Locate the cell with the specified text and output its [x, y] center coordinate. 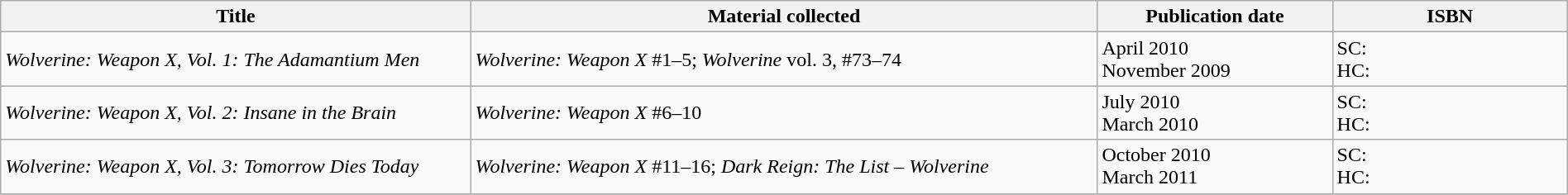
ISBN [1450, 17]
Material collected [784, 17]
Wolverine: Weapon X, Vol. 2: Insane in the Brain [236, 112]
Title [236, 17]
July 2010March 2010 [1215, 112]
Wolverine: Weapon X #1–5; Wolverine vol. 3, #73–74 [784, 59]
Wolverine: Weapon X #11–16; Dark Reign: The List – Wolverine [784, 167]
Wolverine: Weapon X #6–10 [784, 112]
Publication date [1215, 17]
Wolverine: Weapon X, Vol. 3: Tomorrow Dies Today [236, 167]
October 2010March 2011 [1215, 167]
April 2010November 2009 [1215, 59]
Wolverine: Weapon X, Vol. 1: The Adamantium Men [236, 59]
